Capture the cell that displays the provided text and extract its (x, y) central coordinate. 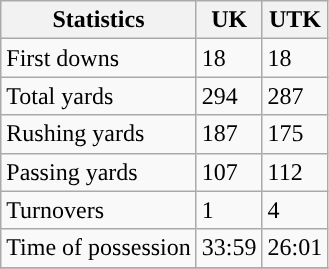
First downs (99, 58)
294 (229, 96)
26:01 (295, 248)
Passing yards (99, 172)
Time of possession (99, 248)
175 (295, 134)
33:59 (229, 248)
1 (229, 210)
107 (229, 172)
187 (229, 134)
Total yards (99, 96)
112 (295, 172)
Rushing yards (99, 134)
Statistics (99, 20)
4 (295, 210)
UK (229, 20)
UTK (295, 20)
287 (295, 96)
Turnovers (99, 210)
